Output the [x, y] coordinate of the center of the cell containing the given text.  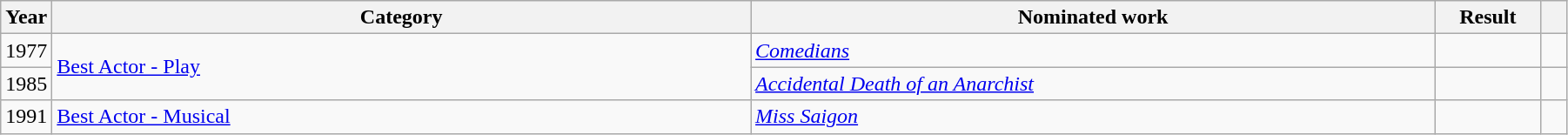
1977 [26, 51]
1985 [26, 84]
Best Actor - Play [402, 67]
Category [402, 17]
1991 [26, 117]
Nominated work [1093, 17]
Result [1488, 17]
Best Actor - Musical [402, 117]
Miss Saigon [1093, 117]
Year [26, 17]
Accidental Death of an Anarchist [1093, 84]
Comedians [1093, 51]
